Locate the cell with the specified text and output its (X, Y) center coordinate. 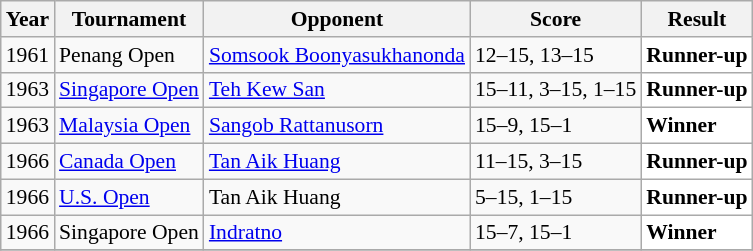
Canada Open (129, 162)
12–15, 13–15 (556, 55)
Teh Kew San (337, 90)
Malaysia Open (129, 126)
15–7, 15–1 (556, 233)
Opponent (337, 19)
Indratno (337, 233)
Somsook Boonyasukhanonda (337, 55)
Result (696, 19)
U.S. Open (129, 197)
Penang Open (129, 55)
5–15, 1–15 (556, 197)
15–9, 15–1 (556, 126)
15–11, 3–15, 1–15 (556, 90)
Year (28, 19)
1961 (28, 55)
Score (556, 19)
Sangob Rattanusorn (337, 126)
Tournament (129, 19)
11–15, 3–15 (556, 162)
